From the cell containing the given text, extract its center point as (X, Y) coordinate. 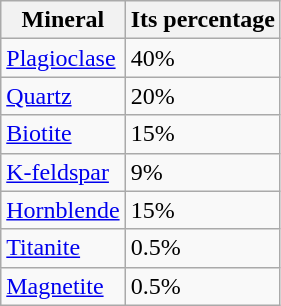
20% (202, 96)
Plagioclase (63, 58)
Biotite (63, 134)
Its percentage (202, 20)
40% (202, 58)
9% (202, 172)
Titanite (63, 248)
K-feldspar (63, 172)
Magnetite (63, 286)
Hornblende (63, 210)
Mineral (63, 20)
Quartz (63, 96)
